Detect which cell encompasses the target text, then output its (X, Y) center coordinate. 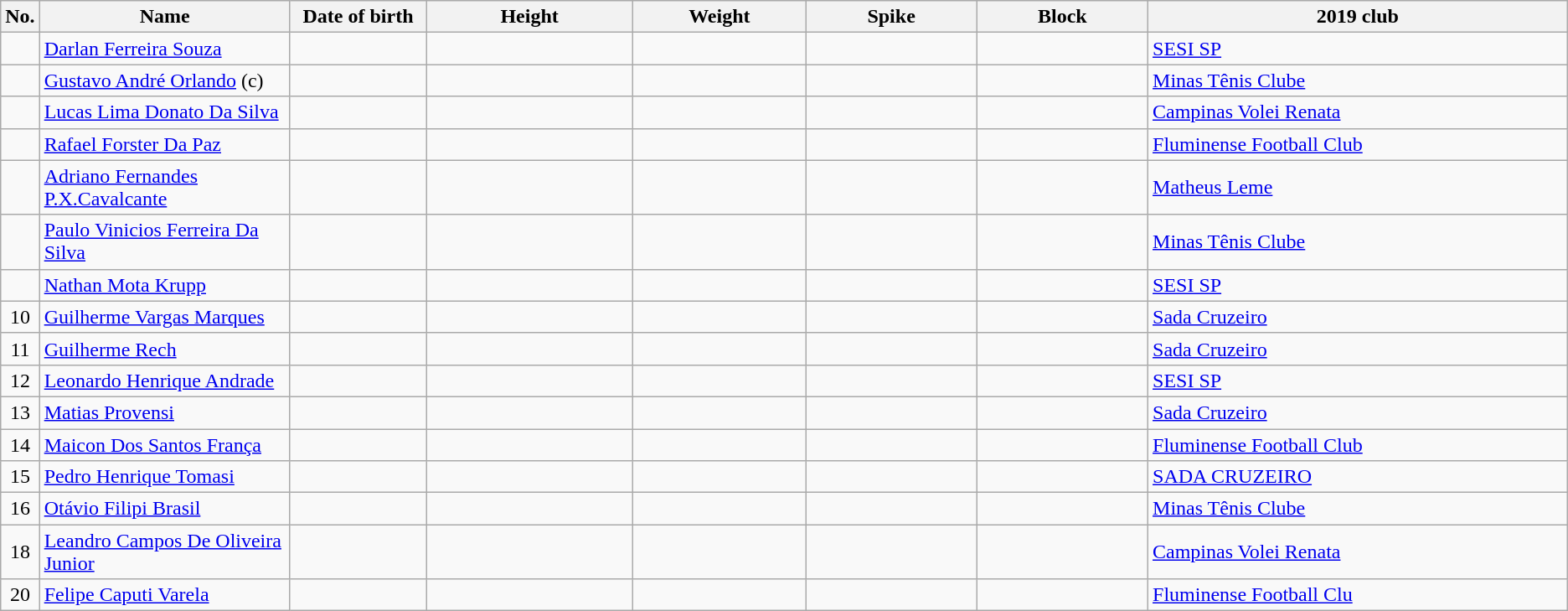
Block (1062, 17)
14 (20, 445)
Gustavo André Orlando (c) (164, 80)
15 (20, 477)
12 (20, 381)
Weight (720, 17)
Spike (891, 17)
20 (20, 595)
Fluminense Football Clu (1359, 595)
10 (20, 317)
Otávio Filipi Brasil (164, 509)
No. (20, 17)
Darlan Ferreira Souza (164, 49)
Date of birth (358, 17)
11 (20, 349)
13 (20, 412)
Height (529, 17)
Matheus Leme (1359, 188)
Leonardo Henrique Andrade (164, 381)
Lucas Lima Donato Da Silva (164, 112)
Pedro Henrique Tomasi (164, 477)
Name (164, 17)
Adriano Fernandes P.X.Cavalcante (164, 188)
Paulo Vinicios Ferreira Da Silva (164, 241)
SADA CRUZEIRO (1359, 477)
18 (20, 551)
2019 club (1359, 17)
16 (20, 509)
Matias Provensi (164, 412)
Guilherme Vargas Marques (164, 317)
Rafael Forster Da Paz (164, 144)
Nathan Mota Krupp (164, 285)
Guilherme Rech (164, 349)
Felipe Caputi Varela (164, 595)
Leandro Campos De Oliveira Junior (164, 551)
Maicon Dos Santos França (164, 445)
